From the cell containing the given text, extract its center point as [X, Y] coordinate. 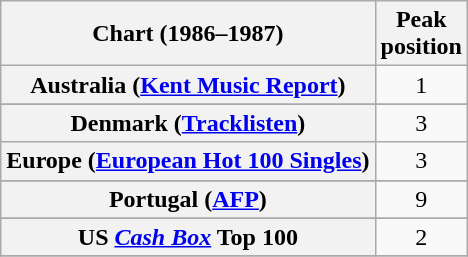
Chart (1986–1987) [188, 34]
Australia (Kent Music Report) [188, 85]
Portugal (AFP) [188, 199]
Denmark (Tracklisten) [188, 123]
9 [421, 199]
1 [421, 85]
Peakposition [421, 34]
2 [421, 237]
US Cash Box Top 100 [188, 237]
Europe (European Hot 100 Singles) [188, 161]
